From the cell containing the given text, extract its center point as (x, y) coordinate. 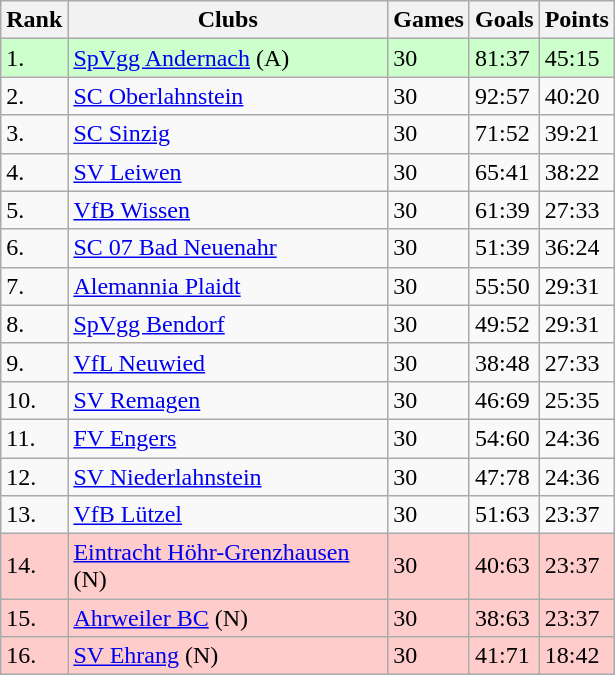
VfL Neuwied (228, 362)
SV Ehrang (N) (228, 656)
16. (34, 656)
FV Engers (228, 438)
Points (576, 20)
71:52 (504, 134)
51:63 (504, 515)
18:42 (576, 656)
1. (34, 58)
Goals (504, 20)
SC Oberlahnstein (228, 96)
3. (34, 134)
VfB Wissen (228, 210)
SpVgg Bendorf (228, 324)
Clubs (228, 20)
SV Remagen (228, 400)
11. (34, 438)
92:57 (504, 96)
81:37 (504, 58)
51:39 (504, 248)
61:39 (504, 210)
Alemannia Plaidt (228, 286)
SC 07 Bad Neuenahr (228, 248)
VfB Lützel (228, 515)
2. (34, 96)
10. (34, 400)
38:22 (576, 172)
5. (34, 210)
46:69 (504, 400)
SpVgg Andernach (A) (228, 58)
41:71 (504, 656)
15. (34, 618)
Eintracht Höhr-Grenzhausen (N) (228, 566)
9. (34, 362)
36:24 (576, 248)
13. (34, 515)
38:63 (504, 618)
65:41 (504, 172)
12. (34, 477)
8. (34, 324)
38:48 (504, 362)
Rank (34, 20)
SV Niederlahnstein (228, 477)
7. (34, 286)
54:60 (504, 438)
40:20 (576, 96)
45:15 (576, 58)
14. (34, 566)
SV Leiwen (228, 172)
49:52 (504, 324)
6. (34, 248)
39:21 (576, 134)
SC Sinzig (228, 134)
Ahrweiler BC (N) (228, 618)
55:50 (504, 286)
40:63 (504, 566)
25:35 (576, 400)
4. (34, 172)
47:78 (504, 477)
Games (429, 20)
